Detect which cell encompasses the target text, then output its (X, Y) center coordinate. 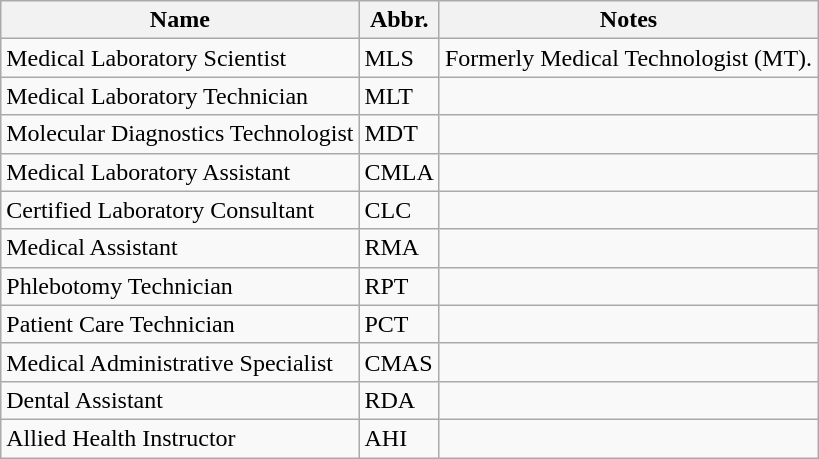
RPT (399, 286)
Dental Assistant (180, 400)
Phlebotomy Technician (180, 286)
Patient Care Technician (180, 324)
MLS (399, 58)
Formerly Medical Technologist (MT). (628, 58)
Medical Laboratory Scientist (180, 58)
Molecular Diagnostics Technologist (180, 134)
RDA (399, 400)
Certified Laboratory Consultant (180, 210)
MDT (399, 134)
Notes (628, 20)
Allied Health Instructor (180, 438)
CLC (399, 210)
MLT (399, 96)
Medical Laboratory Technician (180, 96)
Name (180, 20)
PCT (399, 324)
RMA (399, 248)
CMLA (399, 172)
Abbr. (399, 20)
Medical Laboratory Assistant (180, 172)
Medical Administrative Specialist (180, 362)
CMAS (399, 362)
Medical Assistant (180, 248)
AHI (399, 438)
